Provide the (X, Y) coordinate of the cell's center where the given text is located.  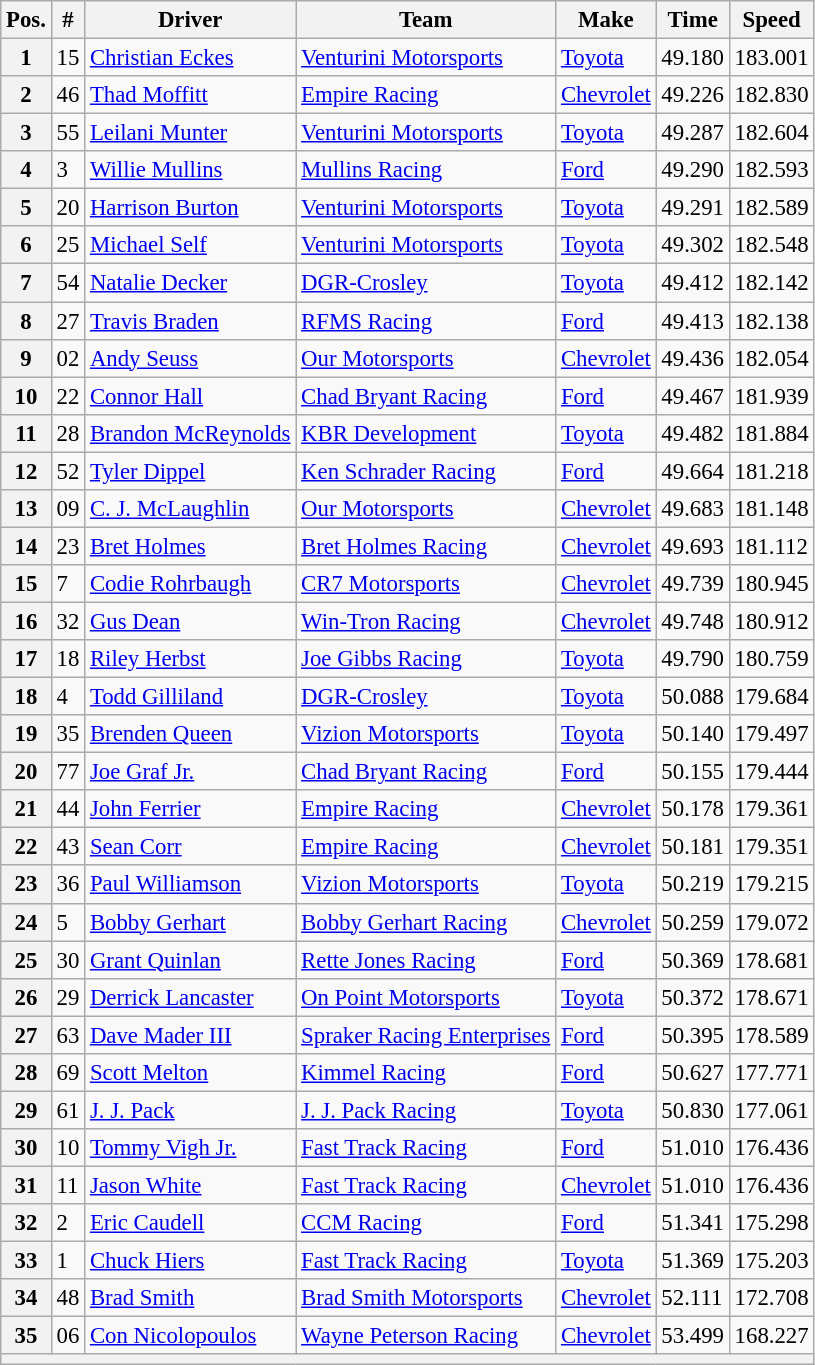
49.413 (692, 321)
182.548 (772, 245)
Tyler Dippel (190, 471)
182.054 (772, 358)
Chuck Hiers (190, 1261)
26 (26, 997)
179.351 (772, 847)
49.302 (692, 245)
49.290 (692, 170)
50.259 (692, 922)
49.180 (692, 58)
179.497 (772, 734)
49.693 (692, 546)
182.593 (772, 170)
J. J. Pack Racing (426, 1110)
182.142 (772, 283)
Harrison Burton (190, 208)
Bret Holmes (190, 546)
33 (26, 1261)
21 (26, 809)
6 (26, 245)
34 (26, 1298)
52 (68, 471)
Sean Corr (190, 847)
02 (68, 358)
178.681 (772, 960)
Eric Caudell (190, 1223)
John Ferrier (190, 809)
178.671 (772, 997)
179.215 (772, 885)
175.298 (772, 1223)
49.664 (692, 471)
63 (68, 1035)
CCM Racing (426, 1223)
181.218 (772, 471)
Time (692, 20)
Make (606, 20)
50.369 (692, 960)
Brandon McReynolds (190, 433)
Wayne Peterson Racing (426, 1336)
49.287 (692, 133)
Todd Gilliland (190, 697)
179.072 (772, 922)
49.683 (692, 509)
49.790 (692, 659)
181.112 (772, 546)
181.148 (772, 509)
Dave Mader III (190, 1035)
50.178 (692, 809)
49.482 (692, 433)
168.227 (772, 1336)
Scott Melton (190, 1073)
175.203 (772, 1261)
Natalie Decker (190, 283)
181.939 (772, 396)
50.395 (692, 1035)
06 (68, 1336)
54 (68, 283)
77 (68, 772)
182.138 (772, 321)
Rette Jones Racing (426, 960)
180.912 (772, 621)
179.361 (772, 809)
Bret Holmes Racing (426, 546)
36 (68, 885)
Mullins Racing (426, 170)
Leilani Munter (190, 133)
50.627 (692, 1073)
# (68, 20)
179.444 (772, 772)
Christian Eckes (190, 58)
48 (68, 1298)
Team (426, 20)
43 (68, 847)
172.708 (772, 1298)
49.467 (692, 396)
14 (26, 546)
Paul Williamson (190, 885)
Tommy Vigh Jr. (190, 1148)
Travis Braden (190, 321)
Brad Smith Motorsports (426, 1298)
183.001 (772, 58)
Codie Rohrbaugh (190, 584)
50.088 (692, 697)
46 (68, 95)
24 (26, 922)
17 (26, 659)
50.181 (692, 847)
52.111 (692, 1298)
50.219 (692, 885)
50.155 (692, 772)
Ken Schrader Racing (426, 471)
180.759 (772, 659)
Gus Dean (190, 621)
Speed (772, 20)
49.739 (692, 584)
61 (68, 1110)
J. J. Pack (190, 1110)
Pos. (26, 20)
49.291 (692, 208)
Michael Self (190, 245)
50.372 (692, 997)
50.140 (692, 734)
51.369 (692, 1261)
44 (68, 809)
Riley Herbst (190, 659)
Andy Seuss (190, 358)
Grant Quinlan (190, 960)
179.684 (772, 697)
16 (26, 621)
Brenden Queen (190, 734)
177.061 (772, 1110)
19 (26, 734)
50.830 (692, 1110)
12 (26, 471)
Con Nicolopoulos (190, 1336)
53.499 (692, 1336)
Brad Smith (190, 1298)
9 (26, 358)
51.341 (692, 1223)
Spraker Racing Enterprises (426, 1035)
On Point Motorsports (426, 997)
13 (26, 509)
8 (26, 321)
31 (26, 1185)
KBR Development (426, 433)
RFMS Racing (426, 321)
Willie Mullins (190, 170)
Joe Gibbs Racing (426, 659)
Kimmel Racing (426, 1073)
Jason White (190, 1185)
177.771 (772, 1073)
69 (68, 1073)
180.945 (772, 584)
Bobby Gerhart Racing (426, 922)
181.884 (772, 433)
49.226 (692, 95)
C. J. McLaughlin (190, 509)
55 (68, 133)
Win-Tron Racing (426, 621)
49.748 (692, 621)
09 (68, 509)
49.412 (692, 283)
182.830 (772, 95)
Thad Moffitt (190, 95)
Driver (190, 20)
178.589 (772, 1035)
182.604 (772, 133)
182.589 (772, 208)
CR7 Motorsports (426, 584)
Derrick Lancaster (190, 997)
49.436 (692, 358)
Bobby Gerhart (190, 922)
Connor Hall (190, 396)
Joe Graf Jr. (190, 772)
